Pinpoint the cell where the given text exists, returning its (X, Y) midpoint coordinate. 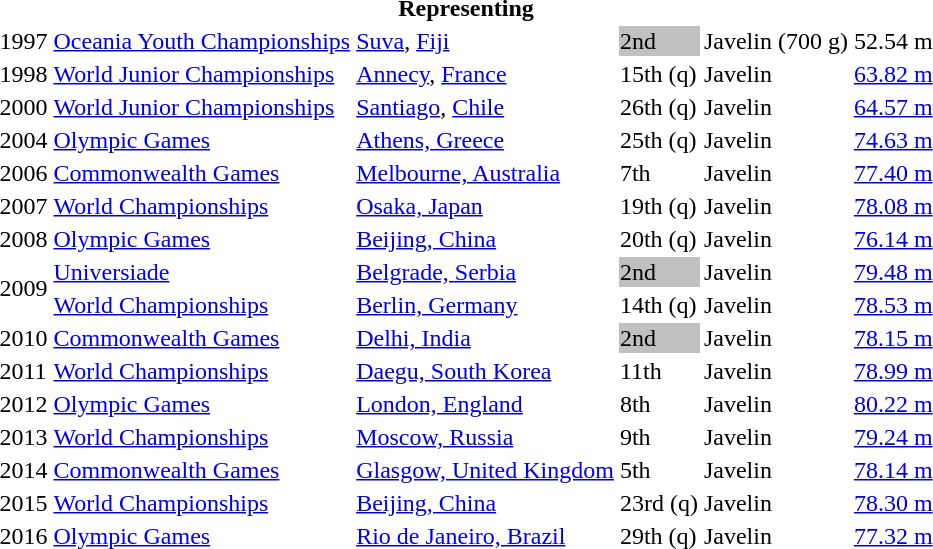
14th (q) (658, 305)
Universiade (202, 272)
Daegu, South Korea (486, 371)
15th (q) (658, 74)
Berlin, Germany (486, 305)
8th (658, 404)
Annecy, France (486, 74)
23rd (q) (658, 503)
Santiago, Chile (486, 107)
London, England (486, 404)
11th (658, 371)
7th (658, 173)
Javelin (700 g) (776, 41)
Belgrade, Serbia (486, 272)
5th (658, 470)
Moscow, Russia (486, 437)
Osaka, Japan (486, 206)
Melbourne, Australia (486, 173)
25th (q) (658, 140)
9th (658, 437)
Oceania Youth Championships (202, 41)
Athens, Greece (486, 140)
19th (q) (658, 206)
Glasgow, United Kingdom (486, 470)
Suva, Fiji (486, 41)
20th (q) (658, 239)
Delhi, India (486, 338)
26th (q) (658, 107)
